For the text-containing cell, return its midpoint in [x, y] coordinate format. 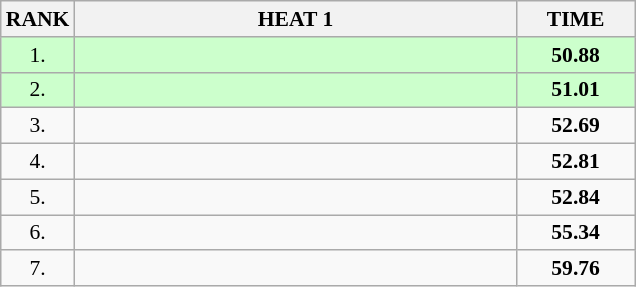
4. [38, 162]
50.88 [576, 55]
2. [38, 90]
1. [38, 55]
TIME [576, 19]
55.34 [576, 233]
52.81 [576, 162]
5. [38, 197]
HEAT 1 [295, 19]
7. [38, 269]
52.69 [576, 126]
51.01 [576, 90]
3. [38, 126]
RANK [38, 19]
6. [38, 233]
52.84 [576, 197]
59.76 [576, 269]
